Provide the [X, Y] coordinate of the cell's center where the given text is located.  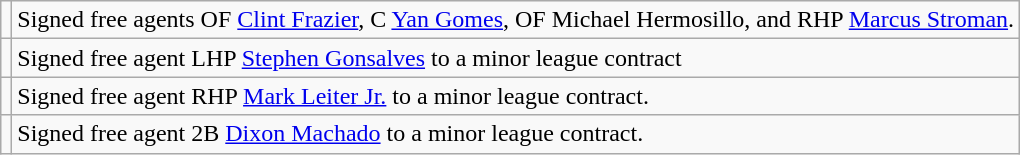
Signed free agent RHP Mark Leiter Jr. to a minor league contract. [516, 96]
Signed free agents OF Clint Frazier, C Yan Gomes, OF Michael Hermosillo, and RHP Marcus Stroman. [516, 20]
Signed free agent 2B Dixon Machado to a minor league contract. [516, 134]
Signed free agent LHP Stephen Gonsalves to a minor league contract [516, 58]
